Return the (x, y) coordinate for the center point of the cell that contains the specified text.  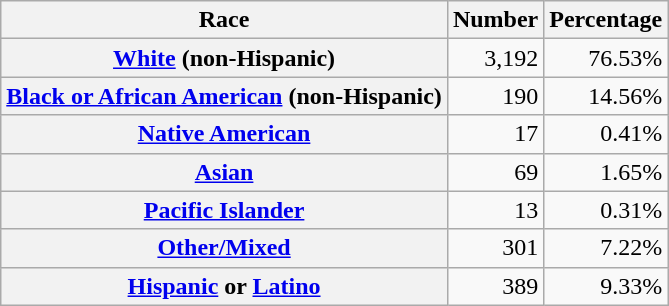
Hispanic or Latino (224, 286)
69 (495, 172)
17 (495, 134)
Race (224, 20)
Percentage (606, 20)
13 (495, 210)
Asian (224, 172)
Black or African American (non-Hispanic) (224, 96)
389 (495, 286)
190 (495, 96)
9.33% (606, 286)
Number (495, 20)
14.56% (606, 96)
7.22% (606, 248)
76.53% (606, 58)
1.65% (606, 172)
White (non-Hispanic) (224, 58)
0.31% (606, 210)
Other/Mixed (224, 248)
3,192 (495, 58)
Native American (224, 134)
Pacific Islander (224, 210)
0.41% (606, 134)
301 (495, 248)
